Identify which cell holds the provided text, then report its [x, y] central coordinate. 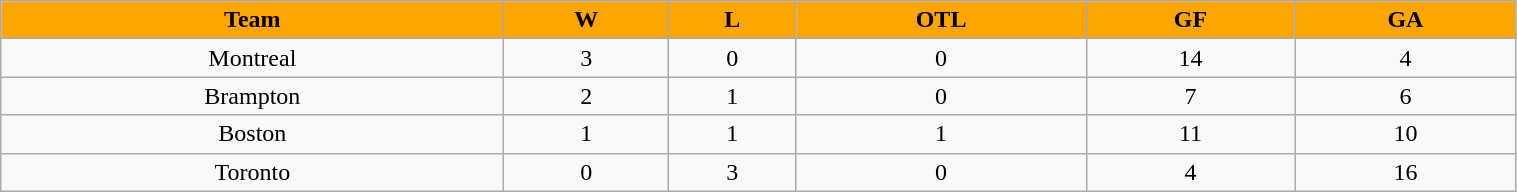
Brampton [252, 96]
16 [1406, 172]
Team [252, 20]
2 [586, 96]
L [732, 20]
Toronto [252, 172]
Boston [252, 134]
6 [1406, 96]
10 [1406, 134]
11 [1190, 134]
GA [1406, 20]
14 [1190, 58]
W [586, 20]
GF [1190, 20]
OTL [941, 20]
7 [1190, 96]
Montreal [252, 58]
